Capture the cell that displays the provided text and extract its [x, y] central coordinate. 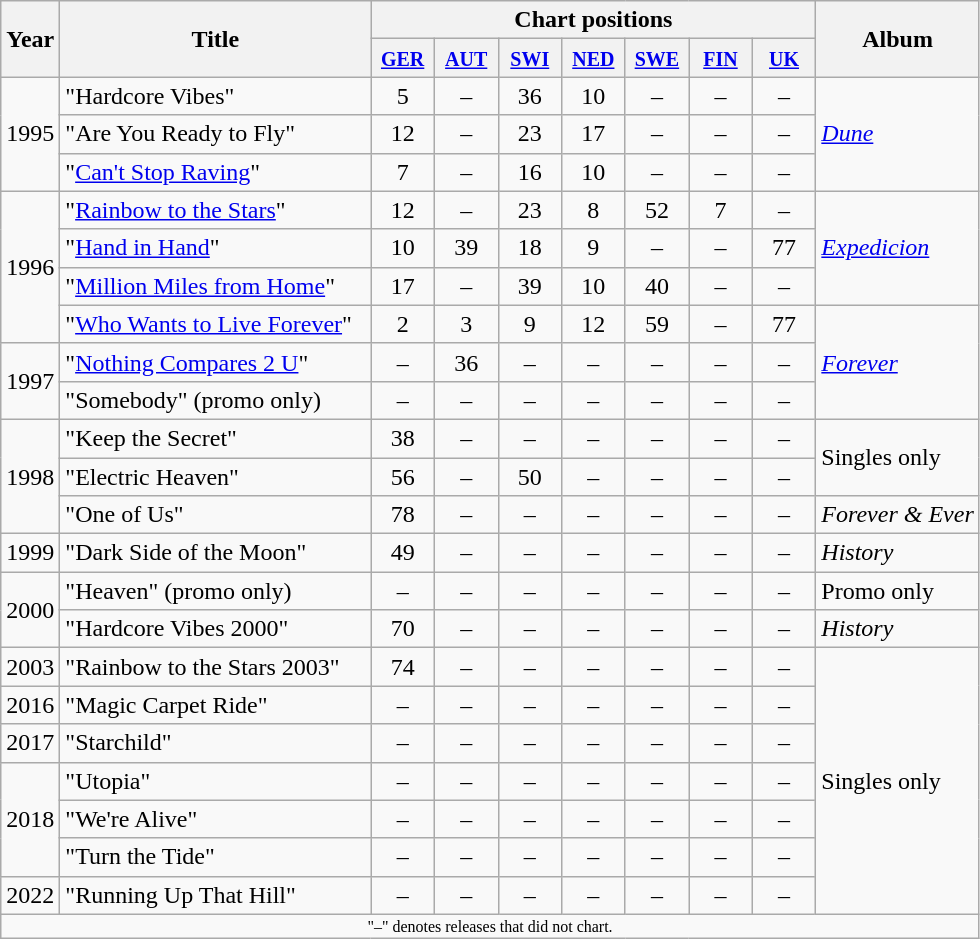
"Electric Heaven" [216, 477]
GER [403, 58]
SWI [530, 58]
52 [657, 210]
"Million Miles from Home" [216, 286]
SWE [657, 58]
59 [657, 324]
2016 [30, 705]
"Utopia" [216, 781]
50 [530, 477]
Chart positions [594, 20]
1995 [30, 134]
38 [403, 438]
"Hardcore Vibes 2000" [216, 629]
1996 [30, 267]
74 [403, 667]
"Somebody" (promo only) [216, 400]
2000 [30, 610]
AUT [466, 58]
Expedicion [898, 248]
"Hardcore Vibes" [216, 96]
2022 [30, 895]
49 [403, 553]
FIN [721, 58]
1999 [30, 553]
2 [403, 324]
1998 [30, 476]
"Dark Side of the Moon" [216, 553]
16 [530, 172]
"Turn the Tide" [216, 857]
"–" denotes releases that did not chart. [490, 926]
40 [657, 286]
Forever & Ever [898, 515]
5 [403, 96]
"Starchild" [216, 743]
56 [403, 477]
3 [466, 324]
"We're Alive" [216, 819]
2017 [30, 743]
"Rainbow to the Stars" [216, 210]
"Heaven" (promo only) [216, 591]
2003 [30, 667]
"Hand in Hand" [216, 248]
UK [784, 58]
Title [216, 39]
"Who Wants to Live Forever" [216, 324]
"Magic Carpet Ride" [216, 705]
78 [403, 515]
2018 [30, 819]
70 [403, 629]
"Can't Stop Raving" [216, 172]
Promo only [898, 591]
NED [594, 58]
"Running Up That Hill" [216, 895]
8 [594, 210]
"One of Us" [216, 515]
"Are You Ready to Fly" [216, 134]
Year [30, 39]
Dune [898, 134]
1997 [30, 381]
"Nothing Compares 2 U" [216, 362]
18 [530, 248]
"Rainbow to the Stars 2003" [216, 667]
Album [898, 39]
"Keep the Secret" [216, 438]
Forever [898, 362]
